Scan for the cell matching the given text and deliver its [X, Y] coordinate at center. 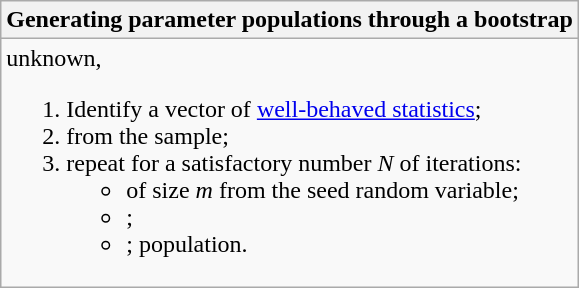
Generating parameter populations through a bootstrap [290, 20]
